For the text-containing cell, return its midpoint in (X, Y) coordinate format. 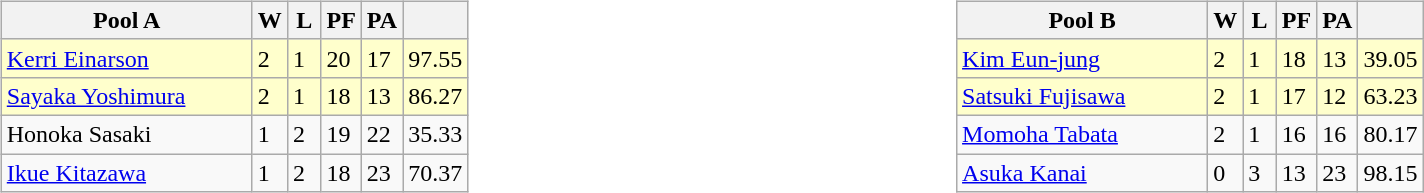
63.23 (1390, 96)
80.17 (1390, 134)
Pool B (1082, 20)
Sayaka Yoshimura (126, 96)
3 (1260, 173)
Satsuki Fujisawa (1082, 96)
39.05 (1390, 58)
Pool A (126, 20)
70.37 (436, 173)
35.33 (436, 134)
Honoka Sasaki (126, 134)
Ikue Kitazawa (126, 173)
19 (341, 134)
20 (341, 58)
Kerri Einarson (126, 58)
22 (382, 134)
12 (1338, 96)
0 (1226, 173)
86.27 (436, 96)
98.15 (1390, 173)
Kim Eun-jung (1082, 58)
Asuka Kanai (1082, 173)
Momoha Tabata (1082, 134)
97.55 (436, 58)
